Return [x, y] of the center of cell containing provided text 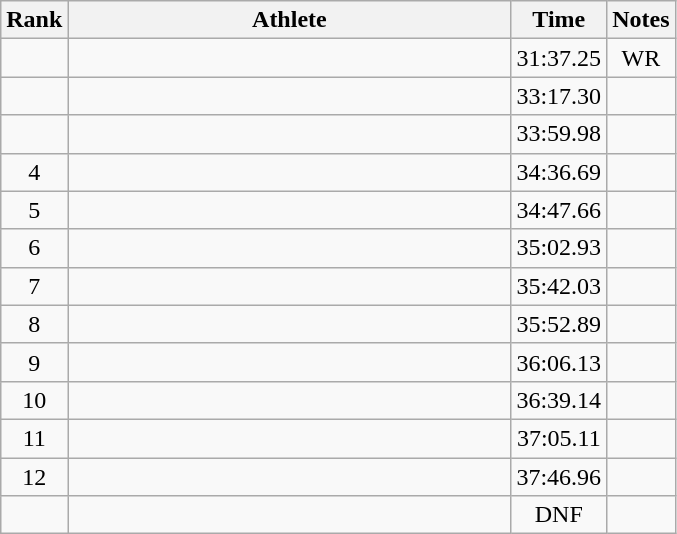
35:52.89 [559, 324]
9 [34, 362]
12 [34, 477]
36:39.14 [559, 400]
Athlete [290, 20]
34:47.66 [559, 210]
Notes [641, 20]
6 [34, 248]
37:46.96 [559, 477]
DNF [559, 515]
Time [559, 20]
5 [34, 210]
4 [34, 172]
10 [34, 400]
34:36.69 [559, 172]
31:37.25 [559, 58]
8 [34, 324]
35:42.03 [559, 286]
7 [34, 286]
Rank [34, 20]
WR [641, 58]
33:17.30 [559, 96]
11 [34, 438]
36:06.13 [559, 362]
33:59.98 [559, 134]
35:02.93 [559, 248]
37:05.11 [559, 438]
